Extract the (X, Y) coordinate from the center of the cell holding the provided text.  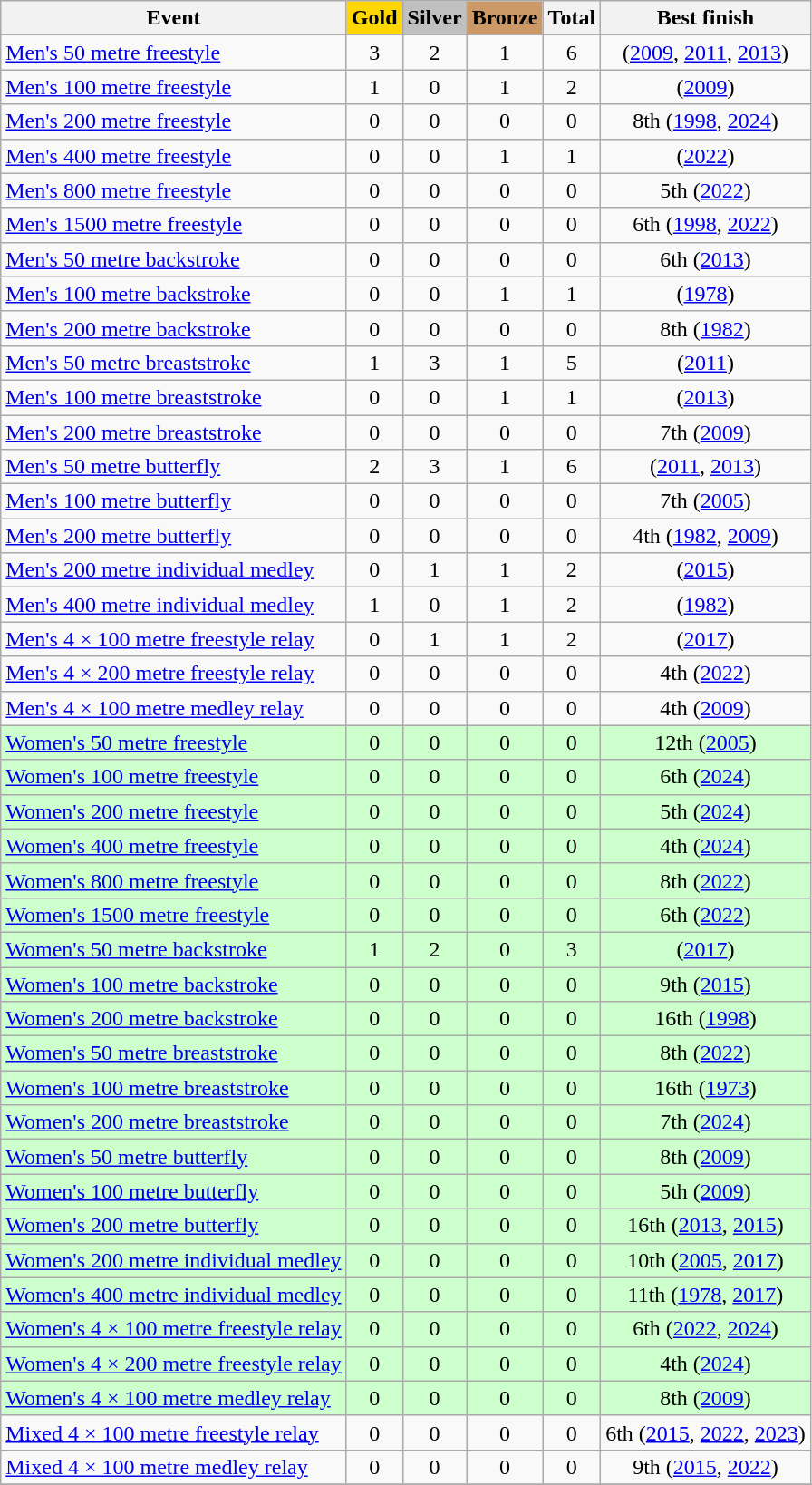
Women's 200 metre backstroke (174, 1019)
7th (2005) (706, 501)
8th (1982) (706, 328)
Women's 50 metre butterfly (174, 1157)
9th (2015) (706, 984)
Men's 800 metre freestyle (174, 190)
Mixed 4 × 100 metre freestyle relay (174, 1432)
5th (2009) (706, 1191)
Men's 200 metre backstroke (174, 328)
11th (1978, 2017) (706, 1295)
Men's 50 metre butterfly (174, 467)
Mixed 4 × 100 metre medley relay (174, 1467)
(2011) (706, 363)
16th (2013, 2015) (706, 1226)
10th (2005, 2017) (706, 1260)
Men's 400 metre freestyle (174, 156)
16th (1973) (706, 1088)
Women's 400 metre individual medley (174, 1295)
Women's 100 metre breaststroke (174, 1088)
Total (572, 18)
(1982) (706, 605)
6th (2015, 2022, 2023) (706, 1432)
Men's 200 metre freestyle (174, 121)
Men's 4 × 100 metre freestyle relay (174, 639)
12th (2005) (706, 742)
Women's 200 metre individual medley (174, 1260)
Women's 4 × 100 metre freestyle relay (174, 1329)
6th (2013) (706, 259)
(2015) (706, 570)
(2013) (706, 397)
Men's 100 metre breaststroke (174, 397)
Silver (435, 18)
Women's 200 metre freestyle (174, 811)
Men's 50 metre backstroke (174, 259)
Men's 50 metre breaststroke (174, 363)
Women's 800 metre freestyle (174, 880)
Men's 4 × 100 metre medley relay (174, 708)
Women's 400 metre freestyle (174, 846)
Women's 200 metre butterfly (174, 1226)
Gold (374, 18)
6th (2022, 2024) (706, 1329)
Women's 100 metre butterfly (174, 1191)
Men's 200 metre breaststroke (174, 432)
Men's 50 metre freestyle (174, 53)
5th (2022) (706, 190)
Men's 100 metre backstroke (174, 294)
4th (1982, 2009) (706, 536)
8th (1998, 2024) (706, 121)
(1978) (706, 294)
Event (174, 18)
Women's 50 metre freestyle (174, 742)
Women's 100 metre freestyle (174, 777)
Bronze (505, 18)
Men's 200 metre butterfly (174, 536)
6th (1998, 2022) (706, 225)
Women's 200 metre breaststroke (174, 1122)
Women's 4 × 100 metre medley relay (174, 1398)
Men's 400 metre individual medley (174, 605)
Women's 100 metre backstroke (174, 984)
7th (2024) (706, 1122)
Men's 100 metre freestyle (174, 87)
(2022) (706, 156)
Men's 4 × 200 metre freestyle relay (174, 674)
4th (2009) (706, 708)
16th (1998) (706, 1019)
(2009, 2011, 2013) (706, 53)
Men's 1500 metre freestyle (174, 225)
9th (2015, 2022) (706, 1467)
(2011, 2013) (706, 467)
Women's 50 metre backstroke (174, 949)
7th (2009) (706, 432)
5 (572, 363)
Men's 100 metre butterfly (174, 501)
6th (2024) (706, 777)
Women's 4 × 200 metre freestyle relay (174, 1364)
4th (2022) (706, 674)
Best finish (706, 18)
Women's 50 metre breaststroke (174, 1053)
(2009) (706, 87)
5th (2024) (706, 811)
6th (2022) (706, 915)
Women's 1500 metre freestyle (174, 915)
Men's 200 metre individual medley (174, 570)
